Provide the [x, y] coordinate of the cell's center where the given text is located.  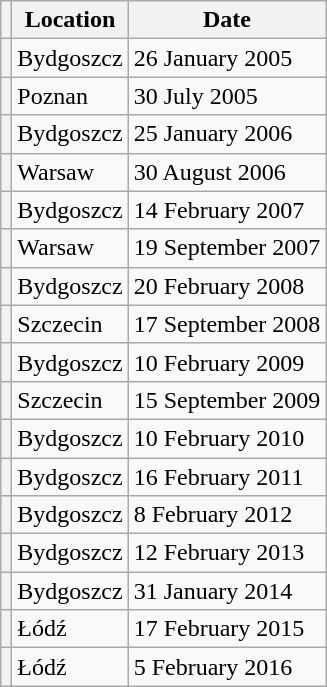
20 February 2008 [227, 286]
15 September 2009 [227, 400]
25 January 2006 [227, 134]
8 February 2012 [227, 515]
30 July 2005 [227, 96]
17 September 2008 [227, 324]
Date [227, 20]
14 February 2007 [227, 210]
12 February 2013 [227, 553]
Poznan [70, 96]
31 January 2014 [227, 591]
19 September 2007 [227, 248]
26 January 2005 [227, 58]
10 February 2009 [227, 362]
Location [70, 20]
16 February 2011 [227, 477]
30 August 2006 [227, 172]
5 February 2016 [227, 667]
17 February 2015 [227, 629]
10 February 2010 [227, 438]
